Search for the cell housing the specified text and yield its [x, y] center coordinate. 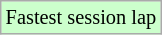
Fastest session lap [81, 17]
